Pinpoint the cell where the given text exists, returning its [x, y] midpoint coordinate. 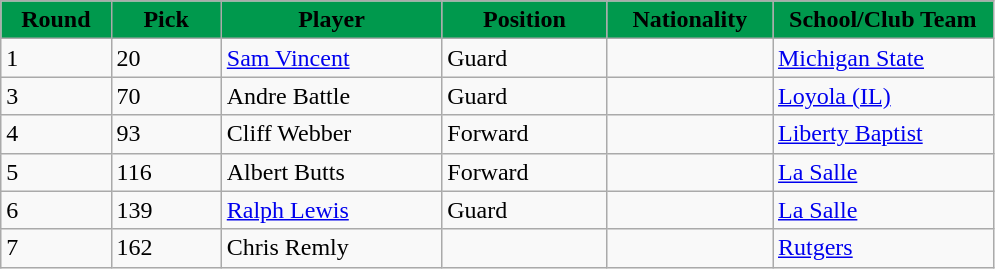
5 [56, 172]
116 [166, 172]
Player [331, 20]
1 [56, 58]
3 [56, 96]
Nationality [690, 20]
Chris Remly [331, 248]
93 [166, 134]
Albert Butts [331, 172]
Andre Battle [331, 96]
139 [166, 210]
Rutgers [882, 248]
Ralph Lewis [331, 210]
70 [166, 96]
School/Club Team [882, 20]
Position [524, 20]
Round [56, 20]
Liberty Baptist [882, 134]
Cliff Webber [331, 134]
6 [56, 210]
4 [56, 134]
20 [166, 58]
Sam Vincent [331, 58]
Michigan State [882, 58]
162 [166, 248]
Loyola (IL) [882, 96]
Pick [166, 20]
7 [56, 248]
